Determine the [x, y] coordinate at the center of the cell enclosing the given text.  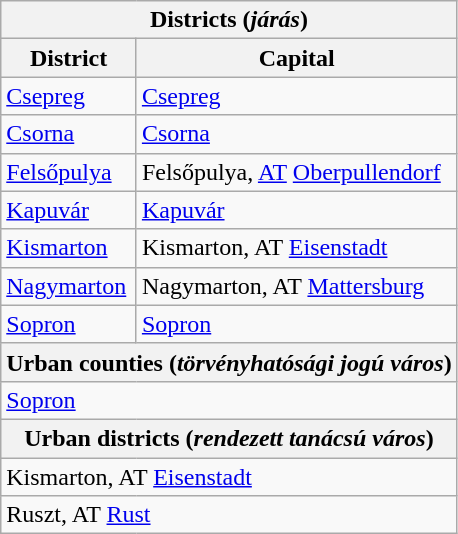
Urban districts (rendezett tanácsú város) [229, 438]
Capital [296, 58]
Nagymarton, AT Mattersburg [296, 286]
Urban counties (törvényhatósági jogú város) [229, 362]
Felsőpulya, AT Oberpullendorf [296, 172]
Nagymarton [69, 286]
Felsőpulya [69, 172]
District [69, 58]
Ruszt, AT Rust [229, 515]
Kismarton [69, 248]
Districts (járás) [229, 20]
